Return the [x, y] coordinate for the center point of the cell that contains the specified text.  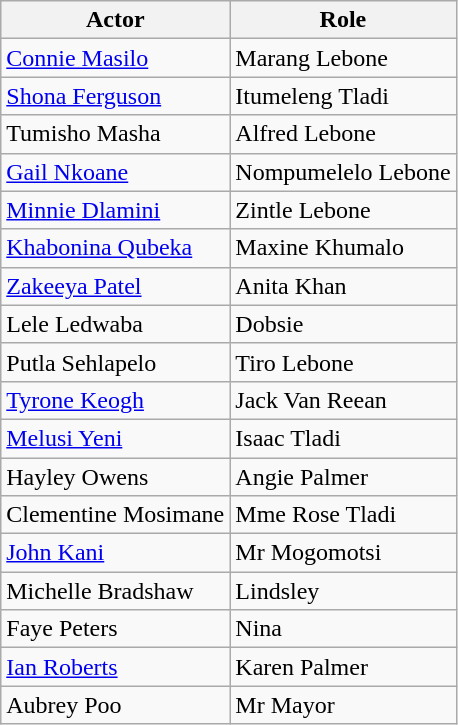
Ian Roberts [116, 667]
Jack Van Reean [343, 400]
Hayley Owens [116, 477]
Aubrey Poo [116, 705]
Actor [116, 20]
Gail Nkoane [116, 172]
Alfred Lebone [343, 134]
Isaac Tladi [343, 438]
Karen Palmer [343, 667]
Clementine Mosimane [116, 515]
Mr Mogomotsi [343, 553]
Minnie Dlamini [116, 210]
Putla Sehlapelo [116, 362]
Zintle Lebone [343, 210]
Zakeeya Patel [116, 286]
Angie Palmer [343, 477]
Khabonina Qubeka [116, 248]
Nina [343, 629]
Mr Mayor [343, 705]
Role [343, 20]
Melusi Yeni [116, 438]
Tyrone Keogh [116, 400]
Connie Masilo [116, 58]
John Kani [116, 553]
Shona Ferguson [116, 96]
Marang Lebone [343, 58]
Itumeleng Tladi [343, 96]
Lele Ledwaba [116, 324]
Michelle Bradshaw [116, 591]
Lindsley [343, 591]
Anita Khan [343, 286]
Tiro Lebone [343, 362]
Maxine Khumalo [343, 248]
Nompumelelo Lebone [343, 172]
Faye Peters [116, 629]
Dobsie [343, 324]
Tumisho Masha [116, 134]
Mme Rose Tladi [343, 515]
